Identify which cell holds the provided text, then report its (X, Y) central coordinate. 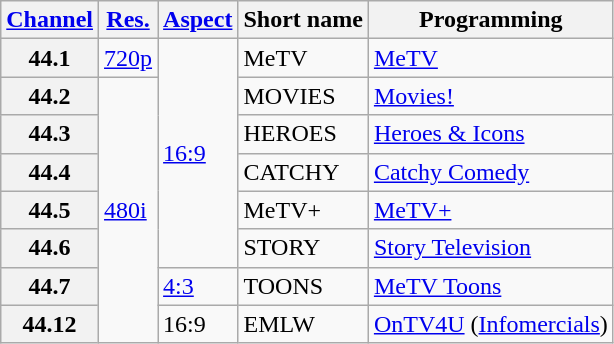
44.2 (50, 96)
EMLW (303, 324)
Catchy Comedy (490, 172)
Heroes & Icons (490, 134)
OnTV4U (Infomercials) (490, 324)
HEROES (303, 134)
TOONS (303, 286)
STORY (303, 248)
44.3 (50, 134)
44.12 (50, 324)
4:3 (198, 286)
Res. (128, 20)
44.1 (50, 58)
Story Television (490, 248)
720p (128, 58)
MeTV Toons (490, 286)
Aspect (198, 20)
Programming (490, 20)
Channel (50, 20)
CATCHY (303, 172)
Movies! (490, 96)
Short name (303, 20)
44.7 (50, 286)
44.6 (50, 248)
44.5 (50, 210)
44.4 (50, 172)
MOVIES (303, 96)
480i (128, 210)
